From the cell containing the given text, extract its center point as [X, Y] coordinate. 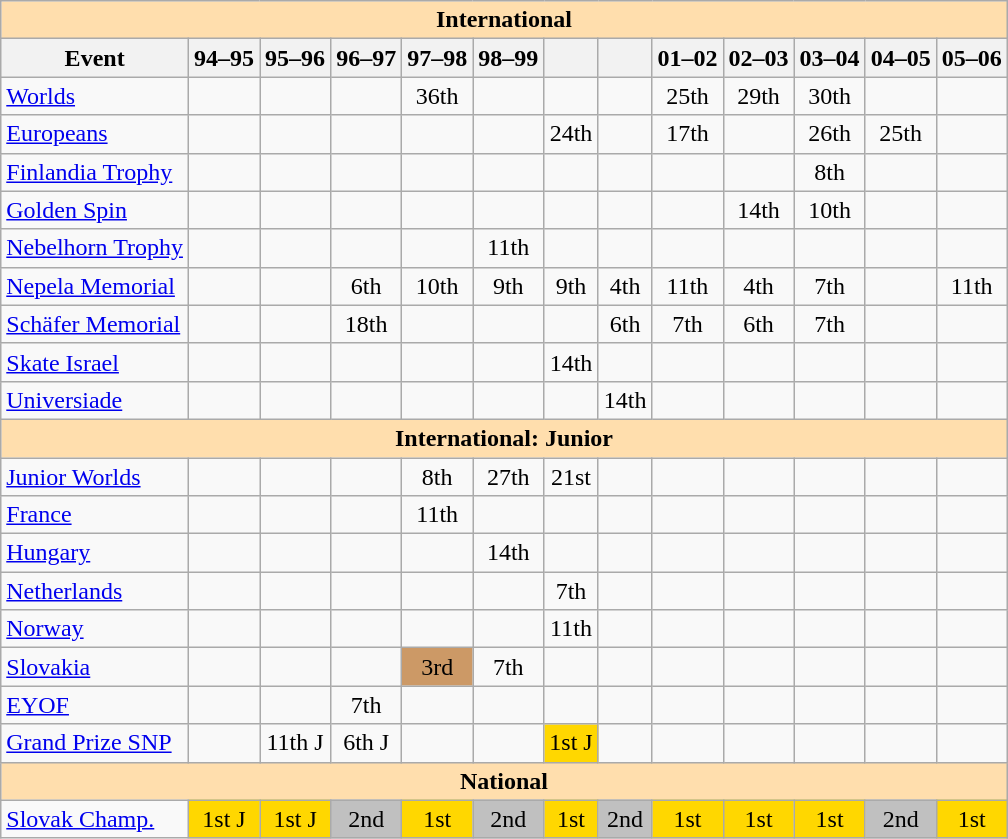
Norway [95, 629]
France [95, 515]
21st [571, 477]
36th [438, 96]
01–02 [688, 58]
Worlds [95, 96]
05–06 [972, 58]
02–03 [758, 58]
Slovak Champ. [95, 819]
3rd [438, 667]
95–96 [296, 58]
27th [508, 477]
Hungary [95, 553]
98–99 [508, 58]
EYOF [95, 705]
96–97 [366, 58]
International [504, 20]
30th [830, 96]
17th [688, 134]
Slovakia [95, 667]
Event [95, 58]
04–05 [900, 58]
97–98 [438, 58]
6th J [366, 743]
Finlandia Trophy [95, 172]
24th [571, 134]
Europeans [95, 134]
International: Junior [504, 438]
Schäfer Memorial [95, 324]
Universiade [95, 400]
Nepela Memorial [95, 286]
Nebelhorn Trophy [95, 248]
Netherlands [95, 591]
26th [830, 134]
11th J [296, 743]
29th [758, 96]
National [504, 781]
94–95 [224, 58]
Skate Israel [95, 362]
Golden Spin [95, 210]
03–04 [830, 58]
Grand Prize SNP [95, 743]
Junior Worlds [95, 477]
18th [366, 324]
